For the text-containing cell, return its midpoint in (x, y) coordinate format. 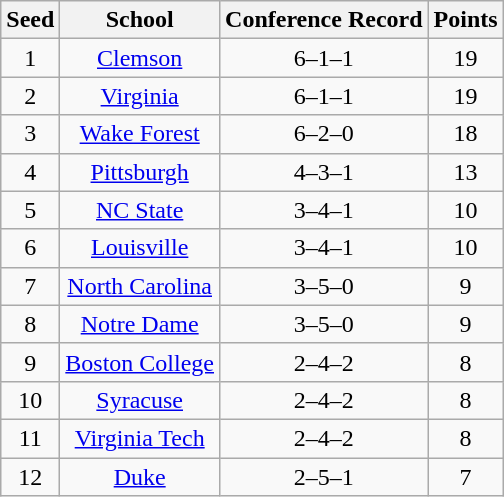
6–2–0 (324, 134)
2 (30, 96)
13 (466, 172)
Seed (30, 20)
Syracuse (140, 400)
Wake Forest (140, 134)
1 (30, 58)
18 (466, 134)
North Carolina (140, 286)
6 (30, 248)
Clemson (140, 58)
4–3–1 (324, 172)
11 (30, 438)
Boston College (140, 362)
3 (30, 134)
Louisville (140, 248)
Conference Record (324, 20)
Virginia (140, 96)
2–5–1 (324, 477)
Pittsburgh (140, 172)
Notre Dame (140, 324)
Points (466, 20)
5 (30, 210)
Virginia Tech (140, 438)
4 (30, 172)
NC State (140, 210)
Duke (140, 477)
12 (30, 477)
School (140, 20)
